Identify which cell holds the provided text, then report its (X, Y) central coordinate. 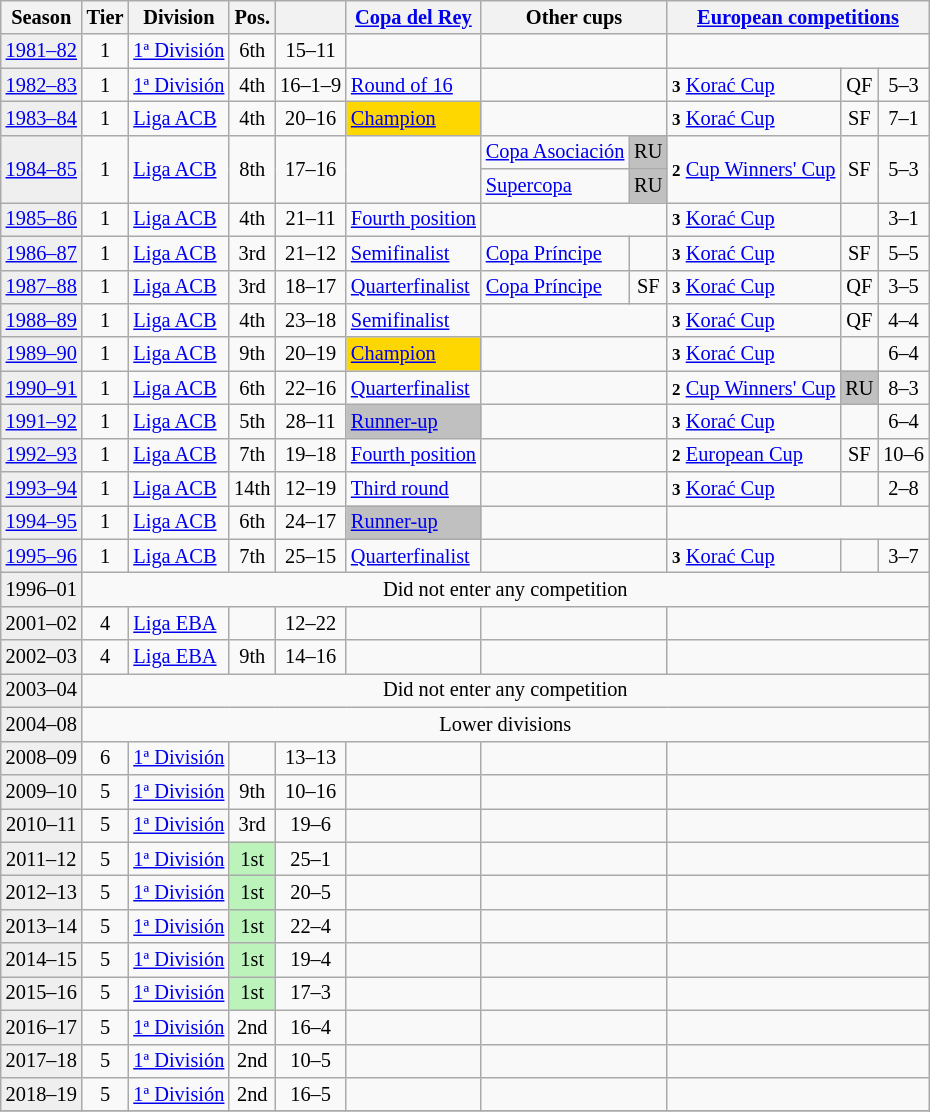
18–17 (310, 287)
8th (252, 168)
2–8 (903, 489)
4–4 (903, 320)
21–12 (310, 253)
Division (178, 17)
1984–85 (42, 168)
1989–90 (42, 354)
19–18 (310, 455)
2018–19 (42, 1094)
2004–08 (42, 724)
19–6 (310, 825)
8–3 (903, 388)
10–16 (310, 791)
7–1 (903, 118)
2001–02 (42, 623)
3–1 (903, 219)
10–6 (903, 455)
16–1–9 (310, 85)
28–11 (310, 421)
1993–94 (42, 489)
1986–87 (42, 253)
15–11 (310, 51)
1996–01 (42, 589)
20–19 (310, 354)
2015–16 (42, 993)
2002–03 (42, 657)
2017–18 (42, 1061)
5th (252, 421)
2 European Cup (754, 455)
21–11 (310, 219)
1991–92 (42, 421)
Tier (106, 17)
23–18 (310, 320)
19–4 (310, 960)
13–13 (310, 758)
3–7 (903, 556)
2003–04 (42, 690)
10–5 (310, 1061)
20–5 (310, 892)
Copa del Rey (414, 17)
2011–12 (42, 859)
2012–13 (42, 892)
2010–11 (42, 825)
Copa Asociación (555, 152)
Third round (414, 489)
Season (42, 17)
3–5 (903, 287)
2009–10 (42, 791)
14th (252, 489)
12–22 (310, 623)
14–16 (310, 657)
2014–15 (42, 960)
1981–82 (42, 51)
6 (106, 758)
16–5 (310, 1094)
25–15 (310, 556)
2013–14 (42, 926)
25–1 (310, 859)
2016–17 (42, 1027)
1990–91 (42, 388)
Supercopa (555, 186)
17–3 (310, 993)
1987–88 (42, 287)
1988–89 (42, 320)
5–5 (903, 253)
Round of 16 (414, 85)
22–4 (310, 926)
1982–83 (42, 85)
1995–96 (42, 556)
1992–93 (42, 455)
2008–09 (42, 758)
1985–86 (42, 219)
Lower divisions (506, 724)
17–16 (310, 168)
Other cups (574, 17)
22–16 (310, 388)
24–17 (310, 522)
12–19 (310, 489)
16–4 (310, 1027)
1994–95 (42, 522)
Pos. (252, 17)
1983–84 (42, 118)
European competitions (798, 17)
20–16 (310, 118)
